From the cell containing the given text, extract its center point as (x, y) coordinate. 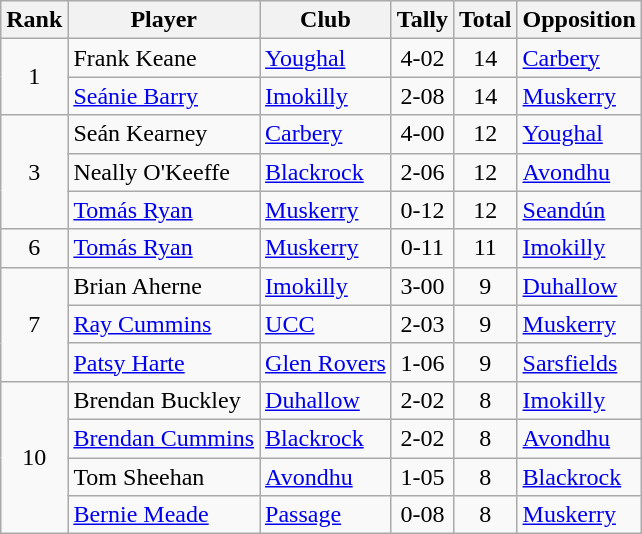
Glen Rovers (326, 362)
2-03 (422, 324)
11 (485, 248)
1-05 (422, 477)
Tom Sheehan (164, 477)
Bernie Meade (164, 515)
Seán Kearney (164, 134)
4-00 (422, 134)
2-06 (422, 172)
Total (485, 20)
3-00 (422, 286)
2-08 (422, 96)
7 (34, 324)
Neally O'Keeffe (164, 172)
Seandún (579, 210)
Player (164, 20)
Brendan Cummins (164, 438)
0-12 (422, 210)
10 (34, 457)
Opposition (579, 20)
Ray Cummins (164, 324)
UCC (326, 324)
3 (34, 172)
Brendan Buckley (164, 400)
0-11 (422, 248)
Sarsfields (579, 362)
4-02 (422, 58)
0-08 (422, 515)
1-06 (422, 362)
Patsy Harte (164, 362)
Brian Aherne (164, 286)
6 (34, 248)
Tally (422, 20)
Seánie Barry (164, 96)
Club (326, 20)
Rank (34, 20)
1 (34, 77)
Passage (326, 515)
Frank Keane (164, 58)
